Output the [x, y] coordinate of the center of the cell containing the given text.  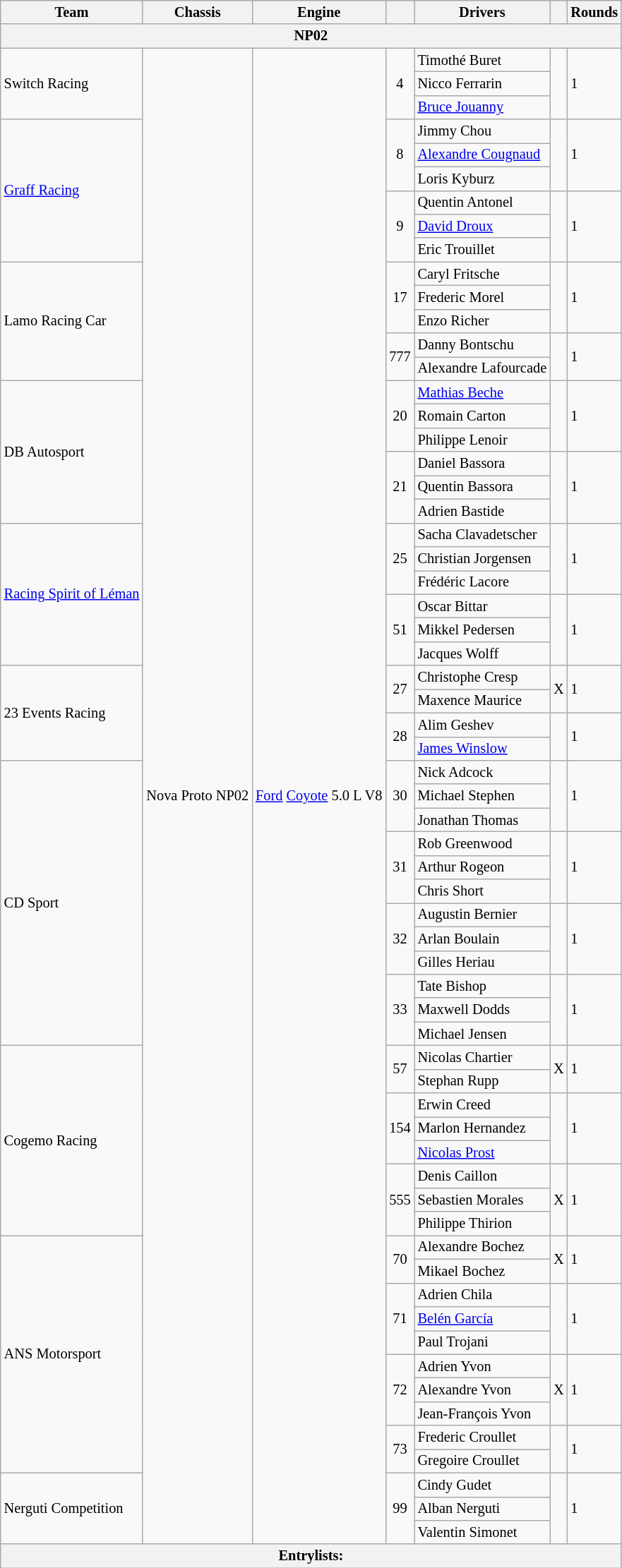
Daniel Bassora [483, 464]
Caryl Fritsche [483, 274]
57 [400, 1068]
Nicco Ferrarin [483, 83]
20 [400, 416]
Quentin Antonel [483, 203]
Drivers [483, 12]
Engine [319, 12]
4 [400, 83]
Alban Nerguti [483, 1509]
27 [400, 689]
Loris Kyburz [483, 179]
30 [400, 796]
Quentin Bassora [483, 487]
Lamo Racing Car [72, 321]
8 [400, 155]
Frédéric Lacore [483, 582]
Erwin Creed [483, 1105]
70 [400, 1259]
Nicolas Prost [483, 1152]
ANS Motorsport [72, 1353]
Gilles Heriau [483, 963]
Chris Short [483, 891]
154 [400, 1129]
Michael Stephen [483, 796]
Alexandre Cougnaud [483, 155]
Arthur Rogeon [483, 867]
Mathias Beche [483, 392]
Alexandre Lafourcade [483, 368]
CD Sport [72, 903]
Philippe Lenoir [483, 440]
73 [400, 1449]
Belén García [483, 1318]
Nerguti Competition [72, 1509]
DB Autosport [72, 452]
32 [400, 939]
Augustin Bernier [483, 915]
Jean-François Yvon [483, 1413]
Team [72, 12]
Alim Geshev [483, 725]
Sacha Clavadetscher [483, 535]
Timothé Buret [483, 60]
Christian Jorgensen [483, 558]
Entrylists: [311, 1556]
Danny Bontschu [483, 345]
Rob Greenwood [483, 843]
9 [400, 226]
NP02 [311, 36]
Adrien Chila [483, 1295]
28 [400, 737]
Denis Caillon [483, 1176]
Graff Racing [72, 191]
555 [400, 1200]
Alexandre Bochez [483, 1247]
Frederic Morel [483, 297]
Maxwell Dodds [483, 1010]
Cogemo Racing [72, 1140]
Eric Trouillet [483, 250]
Jimmy Chou [483, 131]
99 [400, 1509]
Jacques Wolff [483, 653]
Paul Trojani [483, 1342]
Stephan Rupp [483, 1081]
Gregoire Croullet [483, 1461]
17 [400, 298]
Mikael Bochez [483, 1271]
Marlon Hernandez [483, 1128]
Nick Adcock [483, 772]
72 [400, 1390]
Nicolas Chartier [483, 1057]
71 [400, 1318]
23 Events Racing [72, 713]
51 [400, 629]
Adrien Yvon [483, 1366]
Rounds [594, 12]
Chassis [198, 12]
Christophe Cresp [483, 677]
31 [400, 867]
Frederic Croullet [483, 1437]
Alexandre Yvon [483, 1389]
33 [400, 1009]
Michael Jensen [483, 1034]
Enzo Richer [483, 321]
Jonathan Thomas [483, 820]
Oscar Bittar [483, 606]
Philippe Thirion [483, 1224]
Nova Proto NP02 [198, 796]
David Droux [483, 226]
Sebastien Morales [483, 1200]
Maxence Maurice [483, 701]
Switch Racing [72, 83]
Mikkel Pedersen [483, 629]
James Winslow [483, 749]
Adrien Bastide [483, 511]
777 [400, 357]
Romain Carton [483, 416]
Ford Coyote 5.0 L V8 [319, 796]
Cindy Gudet [483, 1485]
Tate Bishop [483, 986]
21 [400, 487]
Racing Spirit of Léman [72, 594]
Bruce Jouanny [483, 107]
25 [400, 559]
Arlan Boulain [483, 939]
Valentin Simonet [483, 1532]
